Search for the cell housing the specified text and yield its [X, Y] center coordinate. 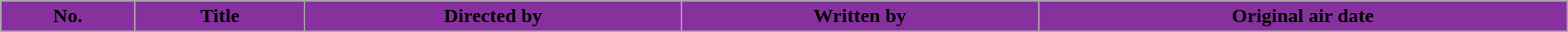
No. [68, 16]
Title [220, 16]
Directed by [493, 16]
Original air date [1303, 16]
Written by [860, 16]
